Return [x, y] of the center of cell containing provided text 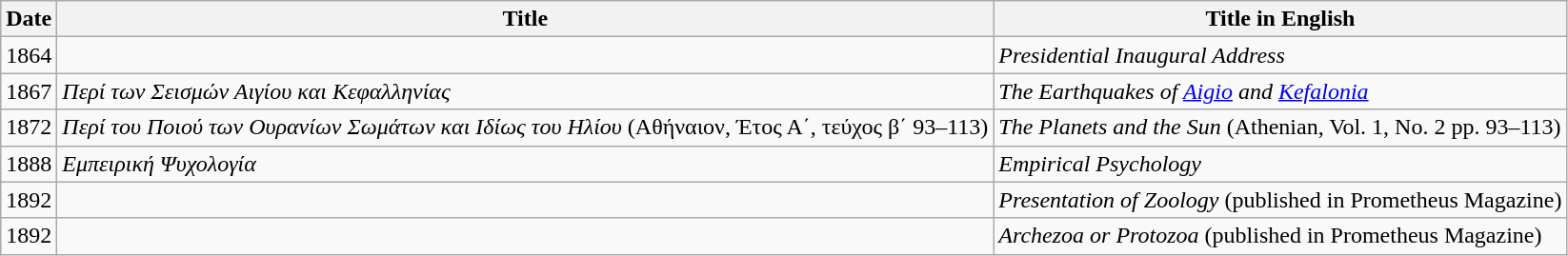
The Earthquakes of Aigio and Kefalonia [1280, 91]
Περί του Ποιού των Ουρανίων Σωμάτων και Ιδίως του Ηλίου (Αθήναιον, Έτος Α΄, τεύχος β΄ 93–113) [526, 128]
Empirical Psychology [1280, 164]
The Planets and the Sun (Athenian, Vol. 1, No. 2 pp. 93–113) [1280, 128]
1864 [29, 55]
Εμπειρική Ψυχολογία [526, 164]
1888 [29, 164]
Date [29, 19]
Archezoa or Protozoa (published in Prometheus Magazine) [1280, 236]
1872 [29, 128]
Title in English [1280, 19]
Presidential Inaugural Address [1280, 55]
Title [526, 19]
Presentation of Zoology (published in Prometheus Magazine) [1280, 200]
Περί των Σεισμών Αιγίου και Κεφαλληνίας [526, 91]
1867 [29, 91]
